Extract the (X, Y) coordinate from the center of the cell holding the provided text.  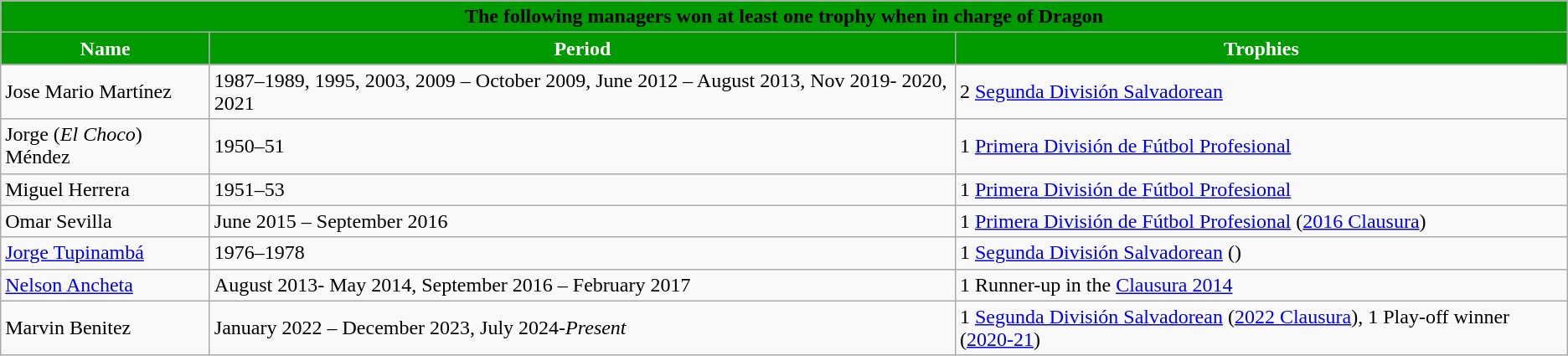
1 Primera División de Fútbol Profesional (2016 Clausura) (1261, 221)
1951–53 (582, 189)
Omar Sevilla (106, 221)
1950–51 (582, 146)
August 2013- May 2014, September 2016 – February 2017 (582, 285)
1976–1978 (582, 253)
Period (582, 49)
Name (106, 49)
1 Segunda División Salvadorean () (1261, 253)
Miguel Herrera (106, 189)
2 Segunda División Salvadorean (1261, 92)
June 2015 – September 2016 (582, 221)
Nelson Ancheta (106, 285)
Trophies (1261, 49)
Jorge Tupinambá (106, 253)
1 Runner-up in the Clausura 2014 (1261, 285)
1 Segunda División Salvadorean (2022 Clausura), 1 Play-off winner (2020-21) (1261, 328)
Jorge (El Choco) Méndez (106, 146)
Jose Mario Martínez (106, 92)
January 2022 – December 2023, July 2024-Present (582, 328)
The following managers won at least one trophy when in charge of Dragon (784, 17)
Marvin Benitez (106, 328)
1987–1989, 1995, 2003, 2009 – October 2009, June 2012 – August 2013, Nov 2019- 2020, 2021 (582, 92)
